From the cell containing the given text, extract its center point as (X, Y) coordinate. 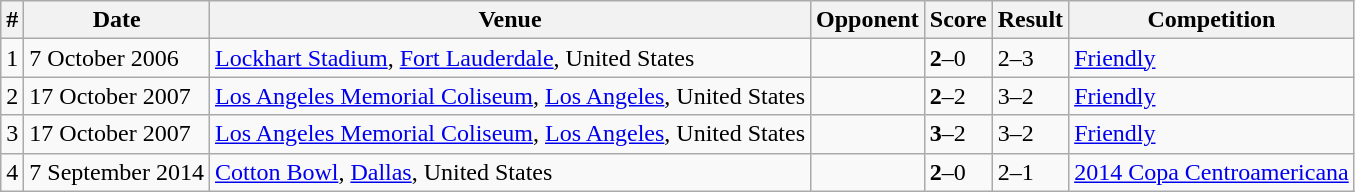
2–3 (1030, 58)
Score (958, 20)
3 (12, 134)
Cotton Bowl, Dallas, United States (510, 172)
Competition (1212, 20)
2014 Copa Centroamericana (1212, 172)
Result (1030, 20)
2 (12, 96)
Opponent (868, 20)
# (12, 20)
1 (12, 58)
Lockhart Stadium, Fort Lauderdale, United States (510, 58)
7 October 2006 (117, 58)
2–1 (1030, 172)
4 (12, 172)
7 September 2014 (117, 172)
2–2 (958, 96)
Venue (510, 20)
Date (117, 20)
